Provide the [x, y] coordinate of the cell's center where the given text is located.  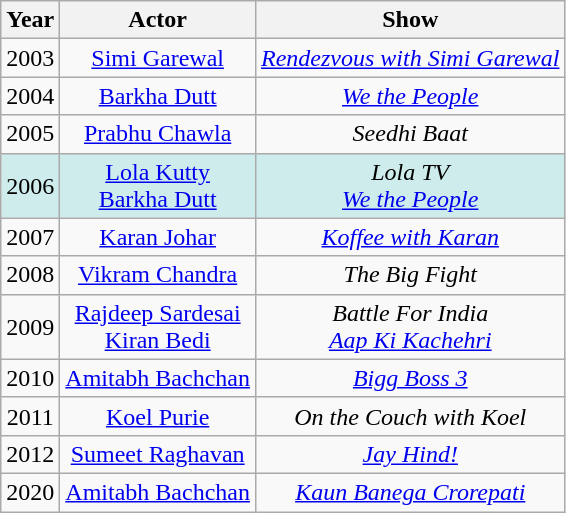
The Big Fight [410, 275]
Rajdeep SardesaiKiran Bedi [158, 326]
2006 [30, 186]
Battle For India Aap Ki Kachehri [410, 326]
2011 [30, 416]
2012 [30, 454]
Koffee with Karan [410, 237]
Prabhu Chawla [158, 134]
2007 [30, 237]
Vikram Chandra [158, 275]
Show [410, 20]
2003 [30, 58]
Karan Johar [158, 237]
2010 [30, 378]
Bigg Boss 3 [410, 378]
2020 [30, 492]
Sumeet Raghavan [158, 454]
Lola TV We the People [410, 186]
Lola Kutty Barkha Dutt [158, 186]
Koel Purie [158, 416]
On the Couch with Koel [410, 416]
Actor [158, 20]
We the People [410, 96]
2008 [30, 275]
Simi Garewal [158, 58]
2009 [30, 326]
Seedhi Baat [410, 134]
2004 [30, 96]
Rendezvous with Simi Garewal [410, 58]
Jay Hind! [410, 454]
Kaun Banega Crorepati [410, 492]
Barkha Dutt [158, 96]
2005 [30, 134]
Year [30, 20]
